Return (X, Y) of the center of cell containing provided text 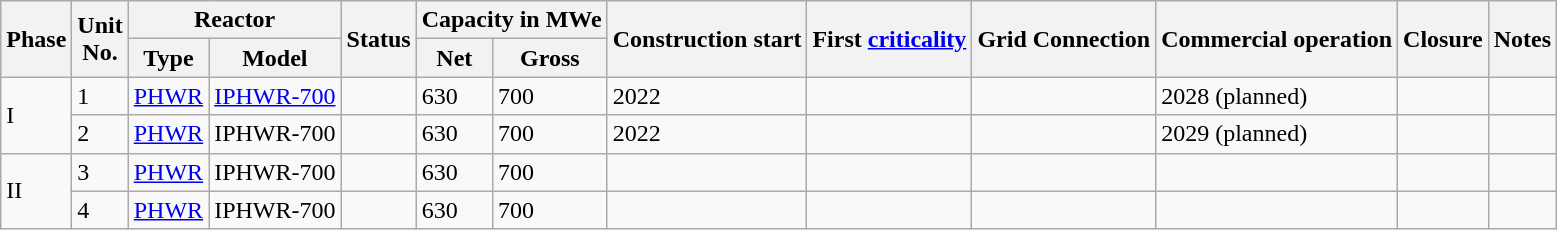
Status (378, 39)
Commercial operation (1277, 39)
First criticality (890, 39)
Phase (36, 39)
2 (100, 134)
Grid Connection (1064, 39)
4 (100, 210)
Notes (1522, 39)
Type (168, 58)
2029 (planned) (1277, 134)
Net (454, 58)
3 (100, 172)
I (36, 115)
Reactor (234, 20)
UnitNo. (100, 39)
Construction start (707, 39)
2028 (planned) (1277, 96)
II (36, 191)
Closure (1444, 39)
Capacity in MWe (512, 20)
Model (275, 58)
1 (100, 96)
Gross (550, 58)
